Extract the [x, y] coordinate from the center of the cell holding the provided text.  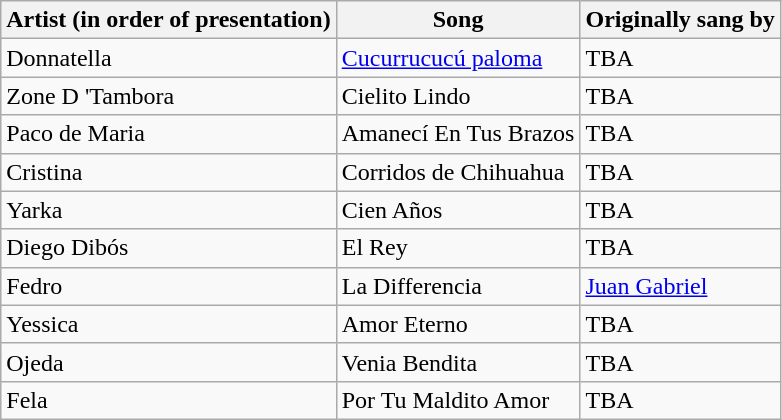
La Differencia [458, 286]
Yessica [168, 324]
Fela [168, 400]
Ojeda [168, 362]
Amanecí En Tus Brazos [458, 134]
Zone D 'Tambora [168, 96]
Yarka [168, 210]
Originally sang by [680, 20]
El Rey [458, 248]
Amor Eterno [458, 324]
Cien Años [458, 210]
Cielito Lindo [458, 96]
Cristina [168, 172]
Paco de Maria [168, 134]
Diego Dibós [168, 248]
Cucurrucucú paloma [458, 58]
Venia Bendita [458, 362]
Juan Gabriel [680, 286]
Por Tu Maldito Amor [458, 400]
Donnatella [168, 58]
Song [458, 20]
Fedro [168, 286]
Artist (in order of presentation) [168, 20]
Corridos de Chihuahua [458, 172]
